From the cell containing the given text, extract its center point as (X, Y) coordinate. 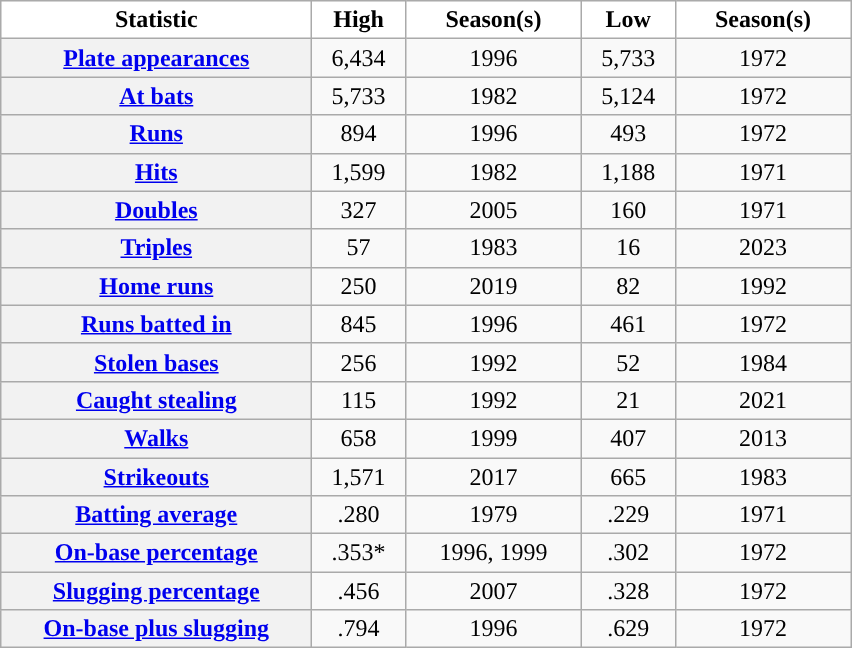
At bats (156, 96)
6,434 (359, 58)
.353* (359, 553)
5,124 (628, 96)
Stolen bases (156, 362)
.629 (628, 629)
.328 (628, 591)
On-base plus slugging (156, 629)
82 (628, 286)
52 (628, 362)
327 (359, 210)
1979 (493, 515)
16 (628, 248)
1999 (493, 438)
493 (628, 134)
2007 (493, 591)
1,188 (628, 172)
845 (359, 324)
Triples (156, 248)
High (359, 20)
2013 (763, 438)
894 (359, 134)
2021 (763, 400)
.229 (628, 515)
57 (359, 248)
Plate appearances (156, 58)
On-base percentage (156, 553)
Strikeouts (156, 477)
160 (628, 210)
658 (359, 438)
1996, 1999 (493, 553)
250 (359, 286)
Runs (156, 134)
2023 (763, 248)
.456 (359, 591)
.302 (628, 553)
115 (359, 400)
461 (628, 324)
2019 (493, 286)
Statistic (156, 20)
1,571 (359, 477)
Batting average (156, 515)
1984 (763, 362)
407 (628, 438)
Walks (156, 438)
Low (628, 20)
665 (628, 477)
Home runs (156, 286)
Doubles (156, 210)
Caught stealing (156, 400)
2017 (493, 477)
.794 (359, 629)
Slugging percentage (156, 591)
1,599 (359, 172)
256 (359, 362)
2005 (493, 210)
21 (628, 400)
Runs batted in (156, 324)
Hits (156, 172)
.280 (359, 515)
